Return (X, Y) of the center of cell containing provided text 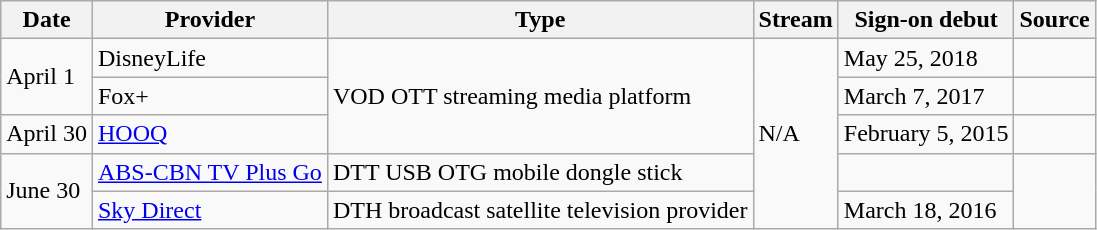
DTT USB OTG mobile dongle stick (540, 172)
April 1 (47, 77)
Fox+ (210, 96)
April 30 (47, 134)
June 30 (47, 191)
VOD OTT streaming media platform (540, 96)
Stream (796, 20)
DTH broadcast satellite television provider (540, 210)
March 7, 2017 (926, 96)
Source (1054, 20)
HOOQ (210, 134)
Sign-on debut (926, 20)
March 18, 2016 (926, 210)
DisneyLife (210, 58)
Type (540, 20)
Date (47, 20)
Sky Direct (210, 210)
February 5, 2015 (926, 134)
Provider (210, 20)
ABS-CBN TV Plus Go (210, 172)
May 25, 2018 (926, 58)
N/A (796, 134)
